Return [X, Y] of the center of cell containing provided text 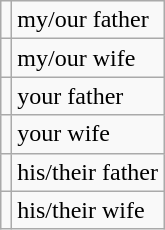
my/our wife [88, 58]
your father [88, 96]
your wife [88, 134]
his/their father [88, 172]
his/their wife [88, 210]
my/our father [88, 20]
